Identify which cell holds the provided text, then report its [x, y] central coordinate. 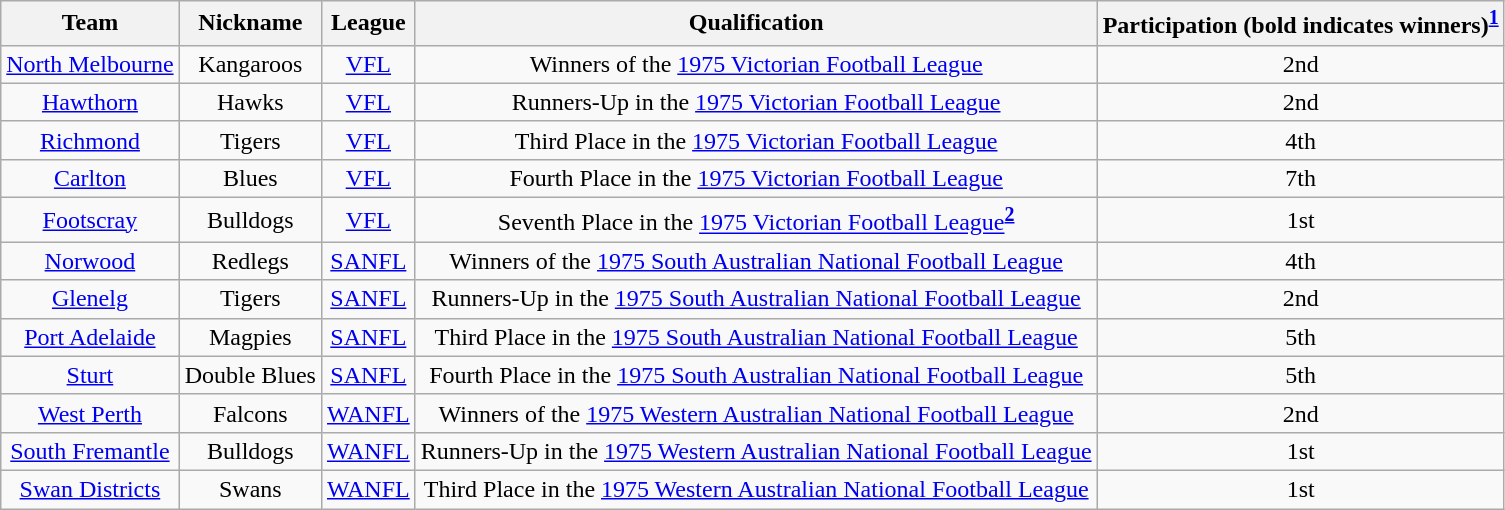
Norwood [90, 261]
Magpies [250, 337]
Port Adelaide [90, 337]
Blues [250, 178]
South Fremantle [90, 451]
Winners of the 1975 Western Australian National Football League [756, 413]
Redlegs [250, 261]
Hawthorn [90, 102]
Sturt [90, 375]
Hawks [250, 102]
Glenelg [90, 299]
Seventh Place in the 1975 Victorian Football League2 [756, 220]
Team [90, 24]
Third Place in the 1975 Western Australian National Football League [756, 489]
Footscray [90, 220]
Nickname [250, 24]
Third Place in the 1975 Victorian Football League [756, 140]
Fourth Place in the 1975 South Australian National Football League [756, 375]
North Melbourne [90, 64]
Participation (bold indicates winners)1 [1300, 24]
Kangaroos [250, 64]
Richmond [90, 140]
League [368, 24]
Third Place in the 1975 South Australian National Football League [756, 337]
Qualification [756, 24]
Falcons [250, 413]
West Perth [90, 413]
Swan Districts [90, 489]
Runners-Up in the 1975 Western Australian National Football League [756, 451]
Runners-Up in the 1975 Victorian Football League [756, 102]
Double Blues [250, 375]
Runners-Up in the 1975 South Australian National Football League [756, 299]
Winners of the 1975 Victorian Football League [756, 64]
7th [1300, 178]
Swans [250, 489]
Winners of the 1975 South Australian National Football League [756, 261]
Fourth Place in the 1975 Victorian Football League [756, 178]
Carlton [90, 178]
